Return the (X, Y) coordinate for the center point of the cell that contains the specified text.  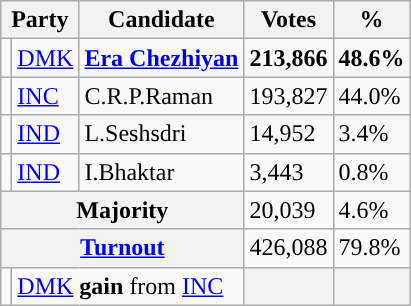
C.R.P.Raman (162, 96)
426,088 (288, 248)
193,827 (288, 96)
4.6% (372, 210)
14,952 (288, 134)
DMK gain from INC (128, 286)
Candidate (162, 20)
Era Chezhiyan (162, 58)
Votes (288, 20)
213,866 (288, 58)
Party (40, 20)
44.0% (372, 96)
I.Bhaktar (162, 172)
Turnout (122, 248)
0.8% (372, 172)
INC (46, 96)
20,039 (288, 210)
% (372, 20)
L.Seshsdri (162, 134)
DMK (46, 58)
Majority (122, 210)
79.8% (372, 248)
48.6% (372, 58)
3.4% (372, 134)
3,443 (288, 172)
